Scan for the cell matching the given text and deliver its [x, y] coordinate at center. 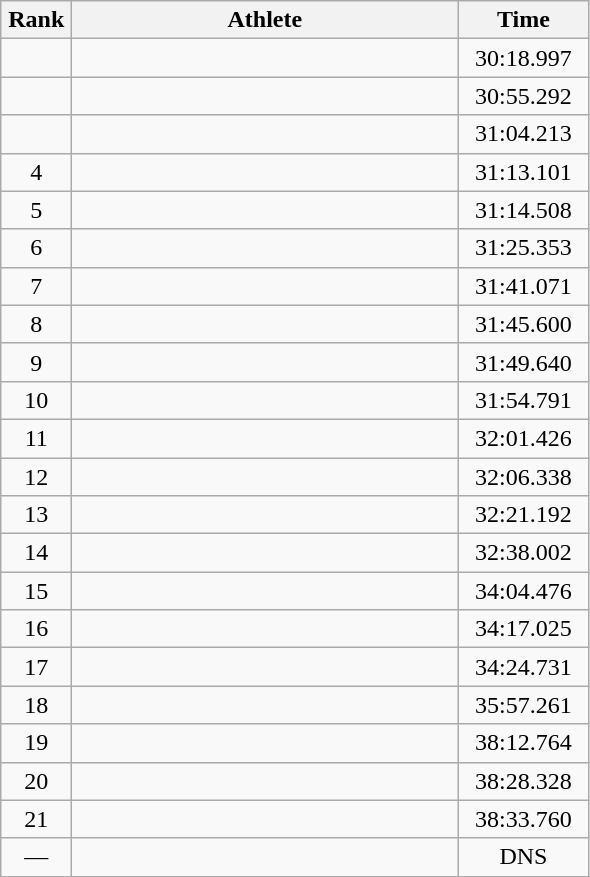
15 [36, 591]
18 [36, 705]
30:55.292 [524, 96]
16 [36, 629]
34:17.025 [524, 629]
Time [524, 20]
32:01.426 [524, 438]
10 [36, 400]
38:12.764 [524, 743]
20 [36, 781]
13 [36, 515]
9 [36, 362]
19 [36, 743]
31:49.640 [524, 362]
DNS [524, 857]
— [36, 857]
5 [36, 210]
30:18.997 [524, 58]
32:06.338 [524, 477]
12 [36, 477]
31:45.600 [524, 324]
31:25.353 [524, 248]
38:33.760 [524, 819]
32:38.002 [524, 553]
31:41.071 [524, 286]
32:21.192 [524, 515]
31:54.791 [524, 400]
4 [36, 172]
35:57.261 [524, 705]
11 [36, 438]
31:13.101 [524, 172]
34:04.476 [524, 591]
17 [36, 667]
7 [36, 286]
Rank [36, 20]
Athlete [265, 20]
31:14.508 [524, 210]
21 [36, 819]
8 [36, 324]
6 [36, 248]
31:04.213 [524, 134]
14 [36, 553]
38:28.328 [524, 781]
34:24.731 [524, 667]
